Return (x, y) of the center of cell containing provided text 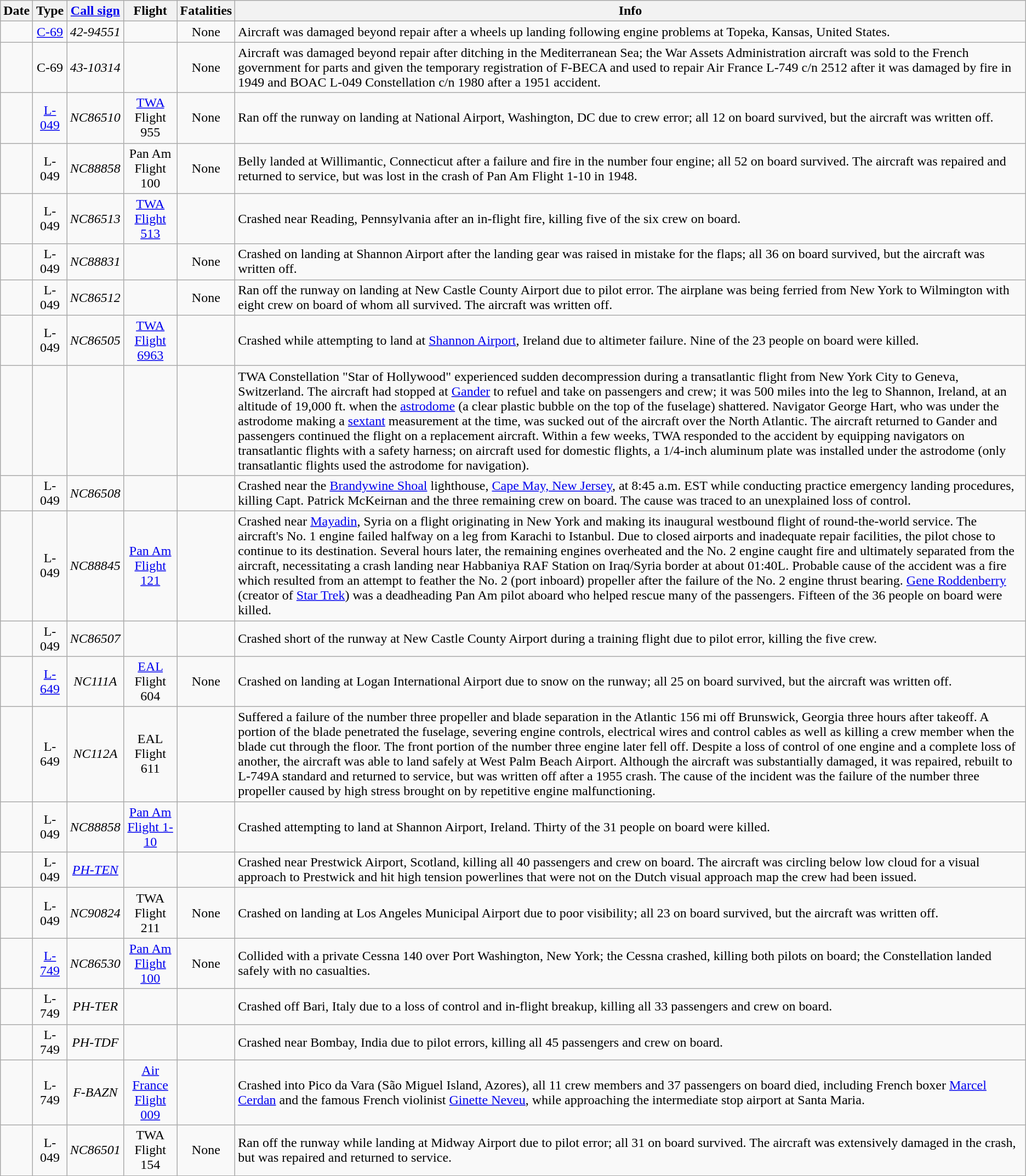
NC86530 (95, 963)
NC86505 (95, 340)
43-10314 (95, 67)
Crashed near Reading, Pennsylvania after an in-flight fire, killing five of the six crew on board. (630, 219)
Crashed attempting to land at Shannon Airport, Ireland. Thirty of the 31 people on board were killed. (630, 827)
Crashed on landing at Logan International Airport due to snow on the runway; all 25 on board survived, but the aircraft was written off. (630, 682)
TWA Flight 211 (150, 913)
F-BAZN (95, 1093)
Crashed short of the runway at New Castle County Airport during a training flight due to pilot error, killing the five crew. (630, 638)
NC111A (95, 682)
Aircraft was damaged beyond repair after a wheels up landing following engine problems at Topeka, Kansas, United States. (630, 32)
NC86510 (95, 118)
Pan Am Flight 1-10 (150, 827)
NC112A (95, 754)
NC90824 (95, 913)
TWA Flight 513 (150, 219)
Crashed off Bari, Italy due to a loss of control and in-flight breakup, killing all 33 passengers and crew on board. (630, 1006)
NC86513 (95, 219)
NC86507 (95, 638)
EAL Flight 604 (150, 682)
NC86508 (95, 493)
Pan Am Flight 121 (150, 566)
Crashed while attempting to land at Shannon Airport, Ireland due to altimeter failure. Nine of the 23 people on board were killed. (630, 340)
PH-TER (95, 1006)
Type (50, 11)
NC86512 (95, 297)
Crashed near Bombay, India due to pilot errors, killing all 45 passengers and crew on board. (630, 1042)
Date (16, 11)
TWA Flight 6963 (150, 340)
Call sign (95, 11)
EAL Flight 611 (150, 754)
Fatalities (206, 11)
TWA Flight 154 (150, 1150)
42-94551 (95, 32)
Ran off the runway on landing at National Airport, Washington, DC due to crew error; all 12 on board survived, but the aircraft was written off. (630, 118)
Crashed on landing at Los Angeles Municipal Airport due to poor visibility; all 23 on board survived, but the aircraft was written off. (630, 913)
Air France Flight 009 (150, 1093)
PH-TEN (95, 870)
Info (630, 11)
PH-TDF (95, 1042)
NC86501 (95, 1150)
Flight (150, 11)
NC88845 (95, 566)
NC88831 (95, 262)
TWA Flight 955 (150, 118)
